Extract the (X, Y) coordinate from the center of the cell holding the provided text.  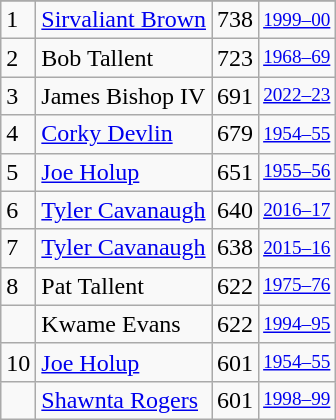
Shawnta Rogers (124, 400)
738 (236, 20)
1 (18, 20)
1998–99 (297, 400)
640 (236, 210)
Sirvaliant Brown (124, 20)
8 (18, 286)
651 (236, 172)
1994–95 (297, 324)
Corky Devlin (124, 134)
Bob Tallent (124, 58)
1999–00 (297, 20)
7 (18, 248)
2 (18, 58)
691 (236, 96)
2015–16 (297, 248)
1968–69 (297, 58)
Pat Tallent (124, 286)
10 (18, 362)
6 (18, 210)
Kwame Evans (124, 324)
2016–17 (297, 210)
679 (236, 134)
5 (18, 172)
2022–23 (297, 96)
James Bishop IV (124, 96)
638 (236, 248)
723 (236, 58)
3 (18, 96)
1975–76 (297, 286)
4 (18, 134)
1955–56 (297, 172)
